Locate the cell with the specified text and output its [X, Y] center coordinate. 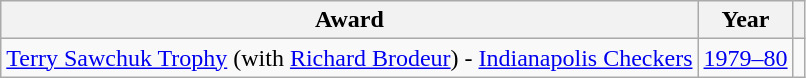
Terry Sawchuk Trophy (with Richard Brodeur) - Indianapolis Checkers [350, 58]
Award [350, 20]
1979–80 [746, 58]
Year [746, 20]
